Identify which cell holds the provided text, then report its (X, Y) central coordinate. 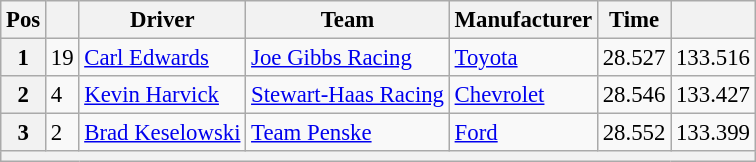
Driver (162, 20)
133.516 (714, 58)
4 (62, 95)
Manufacturer (523, 20)
133.427 (714, 95)
28.546 (634, 95)
3 (24, 133)
Stewart-Haas Racing (348, 95)
Time (634, 20)
Ford (523, 133)
133.399 (714, 133)
Brad Keselowski (162, 133)
1 (24, 58)
Joe Gibbs Racing (348, 58)
Kevin Harvick (162, 95)
Team Penske (348, 133)
Pos (24, 20)
Toyota (523, 58)
19 (62, 58)
Carl Edwards (162, 58)
Chevrolet (523, 95)
Team (348, 20)
28.527 (634, 58)
28.552 (634, 133)
